Find where the given text appears and provide that cell's center as [X, Y] coordinate. 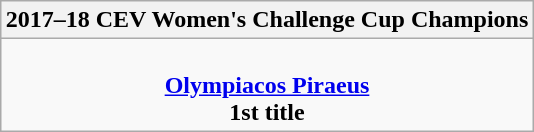
2017–18 CEV Women's Challenge Cup Champions [267, 20]
Olympiacos Piraeus 1st title [267, 85]
